Output the (X, Y) coordinate of the center of the cell containing the given text.  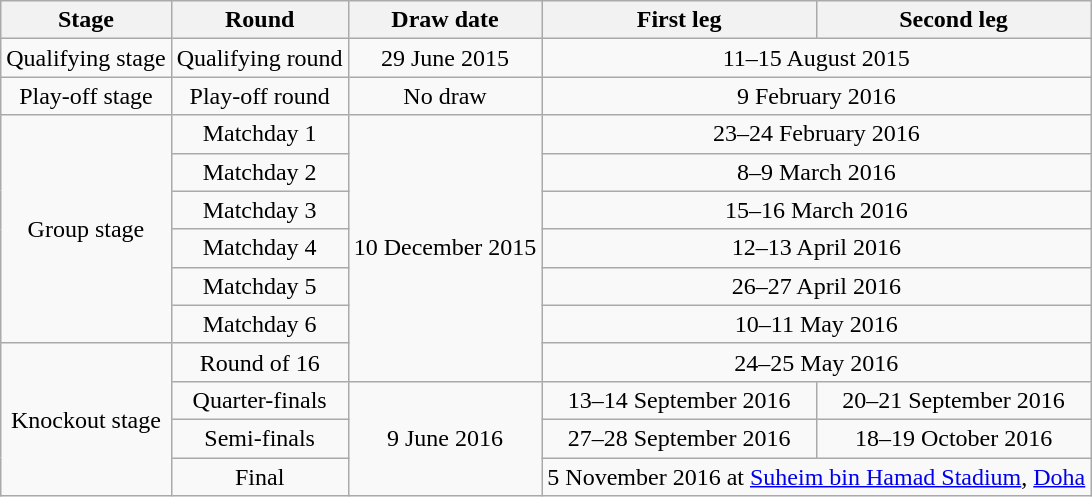
Draw date (445, 20)
Qualifying round (260, 58)
Semi-finals (260, 438)
Stage (86, 20)
23–24 February 2016 (816, 134)
26–27 April 2016 (816, 286)
Group stage (86, 229)
8–9 March 2016 (816, 172)
Matchday 1 (260, 134)
9 February 2016 (816, 96)
Matchday 5 (260, 286)
9 June 2016 (445, 438)
5 November 2016 at Suheim bin Hamad Stadium, Doha (816, 477)
Matchday 6 (260, 324)
13–14 September 2016 (679, 400)
Quarter-finals (260, 400)
11–15 August 2015 (816, 58)
Second leg (953, 20)
29 June 2015 (445, 58)
Qualifying stage (86, 58)
Final (260, 477)
20–21 September 2016 (953, 400)
Round (260, 20)
12–13 April 2016 (816, 248)
Round of 16 (260, 362)
18–19 October 2016 (953, 438)
27–28 September 2016 (679, 438)
10 December 2015 (445, 248)
15–16 March 2016 (816, 210)
10–11 May 2016 (816, 324)
Matchday 2 (260, 172)
First leg (679, 20)
No draw (445, 96)
Play-off round (260, 96)
Play-off stage (86, 96)
Matchday 3 (260, 210)
Knockout stage (86, 419)
24–25 May 2016 (816, 362)
Matchday 4 (260, 248)
